Scan for the cell matching the given text and deliver its [x, y] coordinate at center. 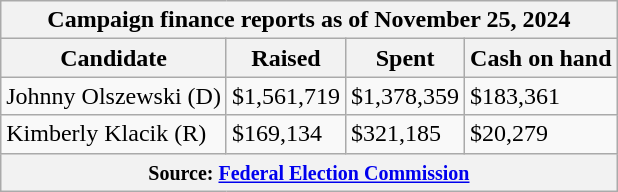
$1,561,719 [286, 96]
$321,185 [406, 134]
Candidate [114, 58]
Cash on hand [541, 58]
Spent [406, 58]
Source: Federal Election Commission [309, 172]
$20,279 [541, 134]
Kimberly Klacik (R) [114, 134]
$183,361 [541, 96]
$169,134 [286, 134]
Campaign finance reports as of November 25, 2024 [309, 20]
Raised [286, 58]
$1,378,359 [406, 96]
Johnny Olszewski (D) [114, 96]
